Output the [X, Y] coordinate of the center of the cell containing the given text.  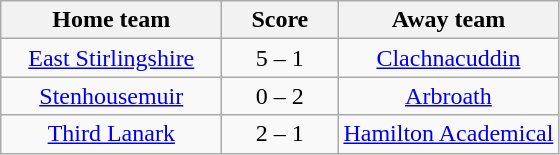
Arbroath [448, 96]
Third Lanark [112, 134]
Home team [112, 20]
Score [280, 20]
2 – 1 [280, 134]
Clachnacuddin [448, 58]
5 – 1 [280, 58]
Hamilton Academical [448, 134]
East Stirlingshire [112, 58]
Away team [448, 20]
0 – 2 [280, 96]
Stenhousemuir [112, 96]
